Return the (x, y) coordinate for the center point of the cell that contains the specified text.  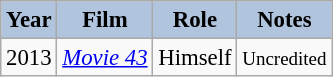
Uncredited (284, 58)
Himself (195, 58)
Movie 43 (105, 58)
Year (29, 20)
Film (105, 20)
Notes (284, 20)
2013 (29, 58)
Role (195, 20)
